Extract the [x, y] coordinate from the center of the cell holding the provided text.  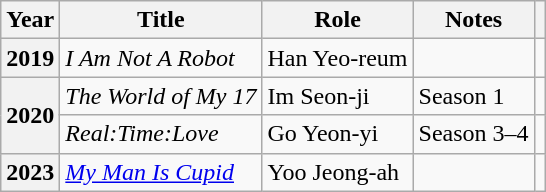
2023 [30, 172]
Im Seon-ji [338, 96]
Notes [474, 20]
2020 [30, 115]
Go Yeon-yi [338, 134]
My Man Is Cupid [161, 172]
Real:Time:Love [161, 134]
Han Yeo-reum [338, 58]
Season 3–4 [474, 134]
Role [338, 20]
Title [161, 20]
Year [30, 20]
2019 [30, 58]
I Am Not A Robot [161, 58]
Yoo Jeong-ah [338, 172]
The World of My 17 [161, 96]
Season 1 [474, 96]
